Scan for the cell matching the given text and deliver its (x, y) coordinate at center. 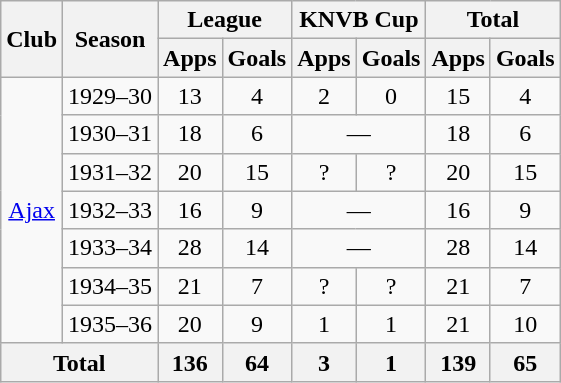
1930–31 (110, 134)
65 (525, 362)
1933–34 (110, 248)
13 (190, 96)
1935–36 (110, 324)
League (225, 20)
64 (257, 362)
KNVB Cup (359, 20)
139 (458, 362)
1932–33 (110, 210)
Season (110, 39)
1931–32 (110, 172)
136 (190, 362)
Ajax (32, 210)
1934–35 (110, 286)
Club (32, 39)
0 (391, 96)
1929–30 (110, 96)
2 (324, 96)
10 (525, 324)
3 (324, 362)
